Scan for the cell matching the given text and deliver its (X, Y) coordinate at center. 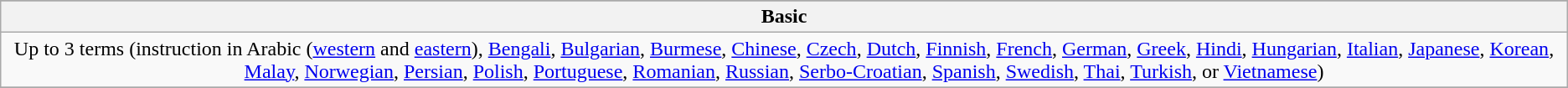
Basic (784, 17)
